Locate the cell with the specified text and output its [x, y] center coordinate. 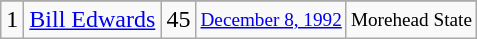
December 8, 1992 [271, 20]
Bill Edwards [92, 20]
Morehead State [411, 20]
1 [12, 20]
45 [178, 20]
